Find where the given text appears and provide that cell's center as (x, y) coordinate. 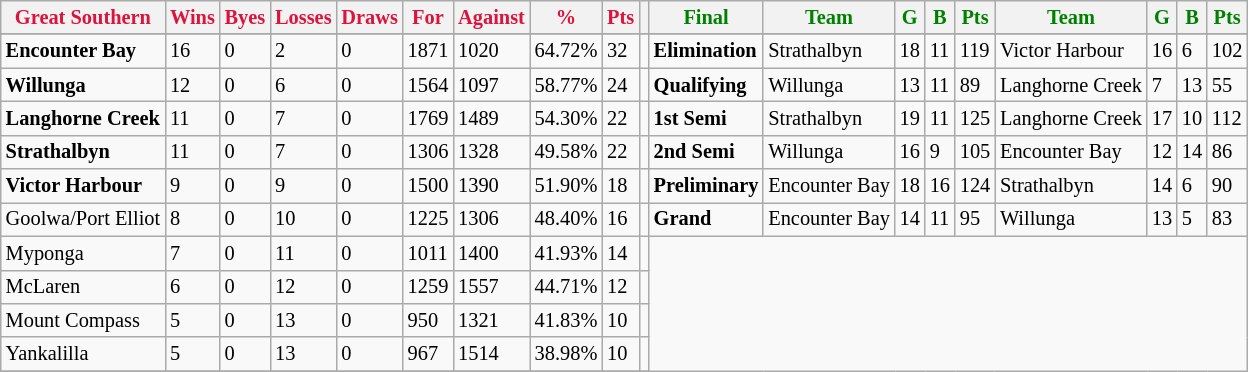
1514 (492, 354)
Draws (369, 17)
1225 (428, 219)
95 (975, 219)
51.90% (566, 186)
38.98% (566, 354)
1st Semi (706, 118)
119 (975, 51)
48.40% (566, 219)
Byes (245, 17)
Goolwa/Port Elliot (83, 219)
125 (975, 118)
102 (1227, 51)
950 (428, 320)
% (566, 17)
41.83% (566, 320)
For (428, 17)
Great Southern (83, 17)
2nd Semi (706, 152)
19 (910, 118)
1769 (428, 118)
1097 (492, 85)
1390 (492, 186)
86 (1227, 152)
112 (1227, 118)
83 (1227, 219)
Qualifying (706, 85)
44.71% (566, 287)
2 (303, 51)
Against (492, 17)
8 (192, 219)
1321 (492, 320)
1020 (492, 51)
90 (1227, 186)
Yankalilla (83, 354)
McLaren (83, 287)
1871 (428, 51)
1328 (492, 152)
17 (1162, 118)
124 (975, 186)
Elimination (706, 51)
54.30% (566, 118)
1400 (492, 253)
24 (620, 85)
1011 (428, 253)
Myponga (83, 253)
1564 (428, 85)
55 (1227, 85)
Final (706, 17)
49.58% (566, 152)
89 (975, 85)
967 (428, 354)
Losses (303, 17)
1500 (428, 186)
Wins (192, 17)
32 (620, 51)
1489 (492, 118)
Preliminary (706, 186)
58.77% (566, 85)
64.72% (566, 51)
Grand (706, 219)
Mount Compass (83, 320)
41.93% (566, 253)
1557 (492, 287)
1259 (428, 287)
105 (975, 152)
